Detect which cell encompasses the target text, then output its (X, Y) center coordinate. 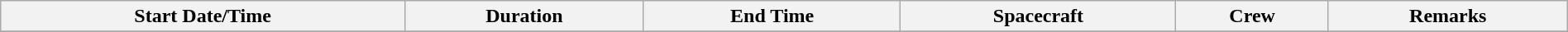
Crew (1252, 16)
Remarks (1447, 16)
End Time (772, 16)
Start Date/Time (203, 16)
Duration (524, 16)
Spacecraft (1039, 16)
